Determine the (X, Y) coordinate at the center of the cell enclosing the given text.  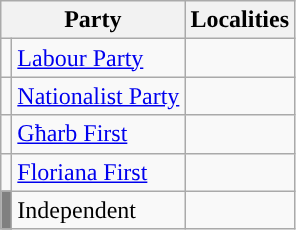
Independent (98, 210)
Għarb First (98, 134)
Localities (240, 20)
Floriana First (98, 172)
Party (93, 20)
Labour Party (98, 58)
Nationalist Party (98, 96)
